Return (x, y) of the center of cell containing provided text 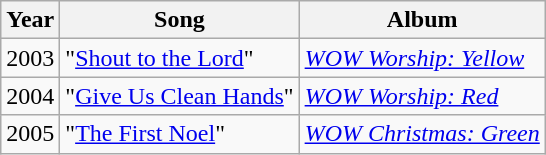
"Give Us Clean Hands" (180, 96)
WOW Christmas: Green (422, 134)
WOW Worship: Yellow (422, 58)
2005 (30, 134)
2003 (30, 58)
Year (30, 20)
Song (180, 20)
2004 (30, 96)
WOW Worship: Red (422, 96)
Album (422, 20)
"The First Noel" (180, 134)
"Shout to the Lord" (180, 58)
